Identify which cell holds the provided text, then report its [x, y] central coordinate. 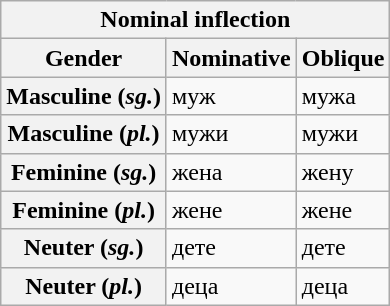
Neuter (pl.) [84, 286]
муж [231, 96]
Neuter (sg.) [84, 248]
Gender [84, 58]
Masculine (sg.) [84, 96]
Nominative [231, 58]
Nominal inflection [196, 20]
жену [343, 172]
мужа [343, 96]
Feminine (sg.) [84, 172]
Oblique [343, 58]
Feminine (pl.) [84, 210]
жена [231, 172]
Masculine (pl.) [84, 134]
